Scan for the cell matching the given text and deliver its (X, Y) coordinate at center. 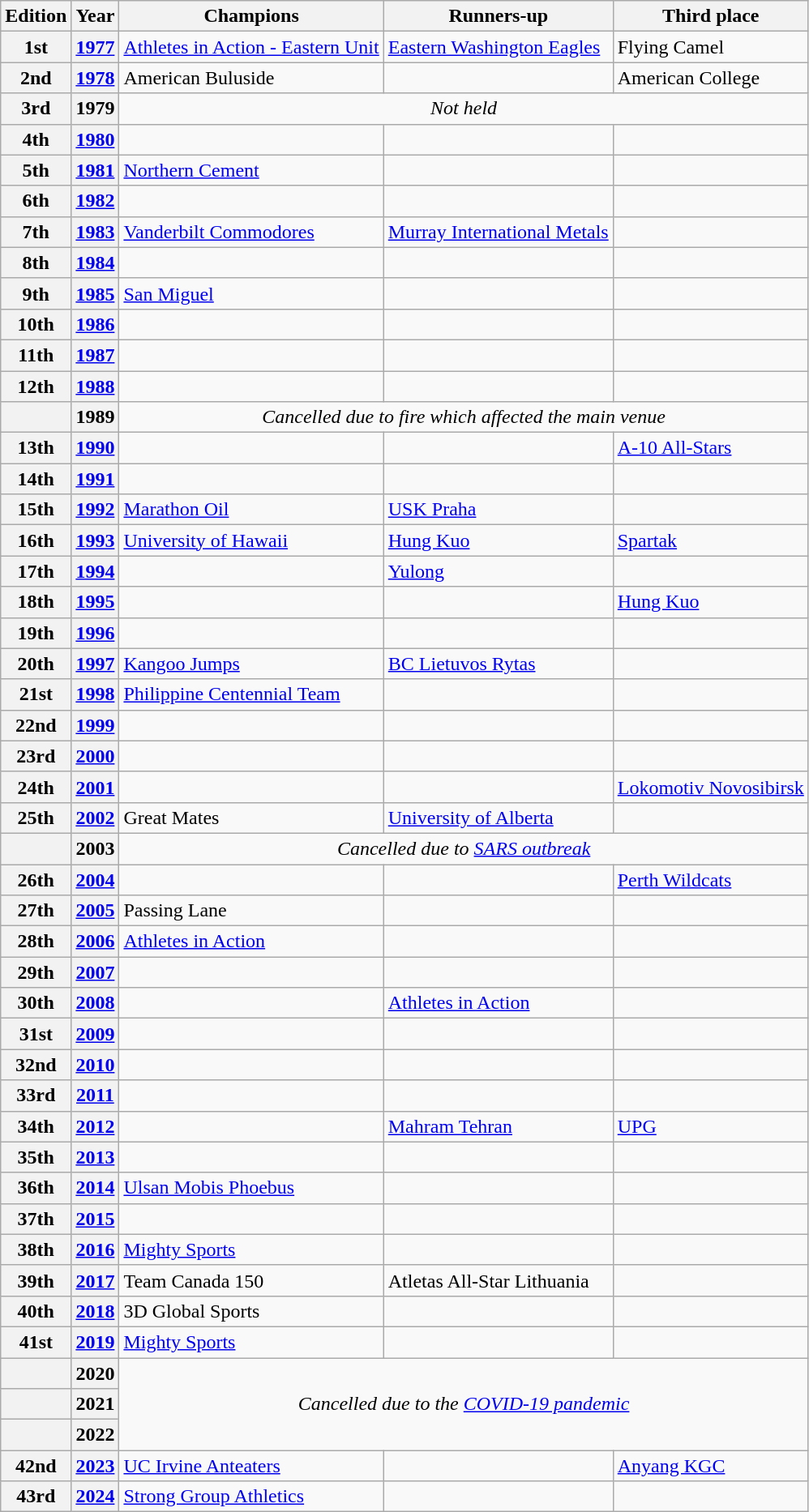
2021 (96, 1404)
26th (36, 879)
5th (36, 170)
Flying Camel (710, 47)
1988 (96, 387)
1992 (96, 510)
Cancelled due to the COVID-19 pandemic (464, 1404)
1989 (96, 417)
2020 (96, 1373)
35th (36, 1157)
1980 (96, 139)
Lokomotiv Novosibirsk (710, 787)
14th (36, 479)
Passing Lane (251, 911)
1977 (96, 47)
40th (36, 1311)
Eastern Washington Eagles (498, 47)
Third place (710, 16)
27th (36, 911)
29th (36, 972)
UC Irvine Anteaters (251, 1466)
UPG (710, 1126)
43rd (36, 1497)
2002 (96, 818)
Champions (251, 16)
1985 (96, 293)
2011 (96, 1096)
1993 (96, 540)
2006 (96, 942)
Cancelled due to SARS outbreak (464, 848)
20th (36, 664)
Cancelled due to fire which affected the main venue (464, 417)
2008 (96, 1003)
American Buluside (251, 78)
33rd (36, 1096)
University of Alberta (498, 818)
34th (36, 1126)
Team Canada 150 (251, 1280)
42nd (36, 1466)
4th (36, 139)
BC Lietuvos Rytas (498, 664)
Vanderbilt Commodores (251, 232)
16th (36, 540)
2019 (96, 1342)
Murray International Metals (498, 232)
38th (36, 1249)
1994 (96, 571)
21st (36, 694)
39th (36, 1280)
41st (36, 1342)
12th (36, 387)
Edition (36, 16)
Strong Group Athletics (251, 1497)
2003 (96, 848)
Perth Wildcats (710, 879)
32nd (36, 1065)
1990 (96, 448)
19th (36, 633)
A-10 All-Stars (710, 448)
23rd (36, 756)
1991 (96, 479)
2013 (96, 1157)
6th (36, 201)
2007 (96, 972)
22nd (36, 725)
28th (36, 942)
1984 (96, 263)
Philippine Centennial Team (251, 694)
1982 (96, 201)
2012 (96, 1126)
2010 (96, 1065)
13th (36, 448)
Year (96, 16)
Great Mates (251, 818)
1998 (96, 694)
Athletes in Action - Eastern Unit (251, 47)
2023 (96, 1466)
2017 (96, 1280)
1986 (96, 324)
2018 (96, 1311)
Kangoo Jumps (251, 664)
2001 (96, 787)
2015 (96, 1219)
Marathon Oil (251, 510)
2024 (96, 1497)
Northern Cement (251, 170)
31st (36, 1034)
18th (36, 602)
8th (36, 263)
30th (36, 1003)
Mahram Tehran (498, 1126)
American College (710, 78)
3D Global Sports (251, 1311)
1997 (96, 664)
Atletas All-Star Lithuania (498, 1280)
15th (36, 510)
1981 (96, 170)
1999 (96, 725)
2016 (96, 1249)
2000 (96, 756)
USK Praha (498, 510)
University of Hawaii (251, 540)
36th (36, 1188)
1978 (96, 78)
25th (36, 818)
1st (36, 47)
17th (36, 571)
3rd (36, 109)
Runners-up (498, 16)
10th (36, 324)
2005 (96, 911)
2009 (96, 1034)
2014 (96, 1188)
11th (36, 355)
Ulsan Mobis Phoebus (251, 1188)
2022 (96, 1435)
1996 (96, 633)
37th (36, 1219)
Yulong (498, 571)
2nd (36, 78)
1987 (96, 355)
San Miguel (251, 293)
Not held (464, 109)
2004 (96, 879)
9th (36, 293)
1983 (96, 232)
24th (36, 787)
1979 (96, 109)
Spartak (710, 540)
7th (36, 232)
Anyang KGC (710, 1466)
1995 (96, 602)
